Find where the given text appears and provide that cell's center as [X, Y] coordinate. 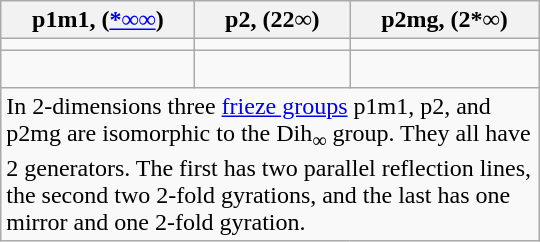
p1m1, (*∞∞) [98, 20]
p2, (22∞) [272, 20]
p2mg, (2*∞) [445, 20]
